Find where the given text appears and provide that cell's center as [x, y] coordinate. 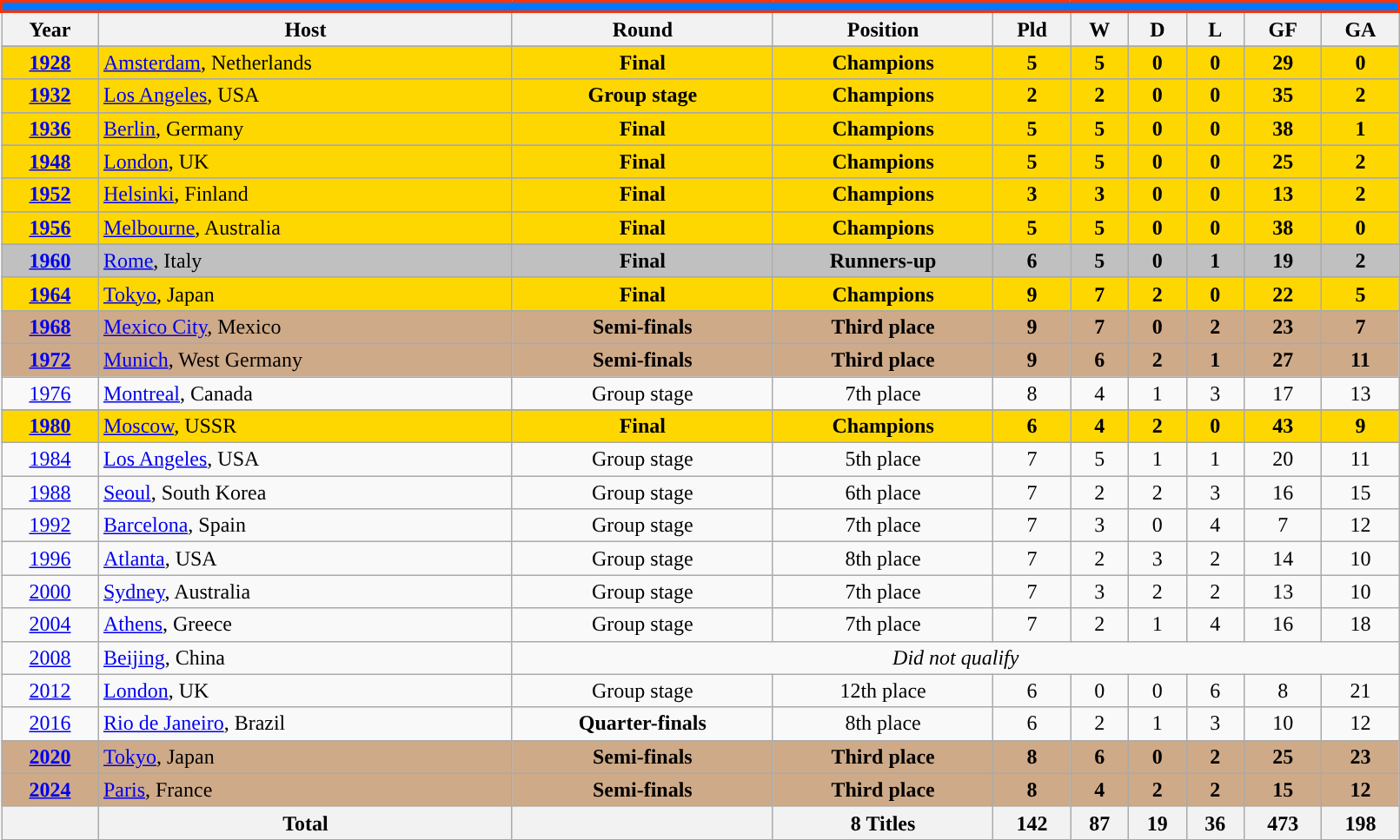
Host [305, 30]
Helsinki, Finland [305, 195]
20 [1283, 460]
Melbourne, Australia [305, 228]
1996 [50, 559]
1960 [50, 261]
6th place [883, 493]
1988 [50, 493]
Montreal, Canada [305, 394]
Runners-up [883, 261]
Athens, Greece [305, 625]
Rio de Janeiro, Brazil [305, 724]
Seoul, South Korea [305, 493]
Amsterdam, Netherlands [305, 63]
Year [50, 30]
2016 [50, 724]
36 [1215, 823]
Barcelona, Spain [305, 526]
14 [1283, 559]
8 Titles [883, 823]
Rome, Italy [305, 261]
1964 [50, 294]
Did not qualify [956, 658]
2012 [50, 691]
Pld [1032, 30]
35 [1283, 96]
GF [1283, 30]
Berlin, Germany [305, 129]
Atlanta, USA [305, 559]
18 [1361, 625]
Munich, West Germany [305, 360]
Total [305, 823]
1956 [50, 228]
1968 [50, 327]
1932 [50, 96]
2020 [50, 757]
142 [1032, 823]
29 [1283, 63]
2008 [50, 658]
Sydney, Australia [305, 592]
1972 [50, 360]
12th place [883, 691]
1936 [50, 129]
21 [1361, 691]
1992 [50, 526]
5th place [883, 460]
43 [1283, 427]
Paris, France [305, 790]
GA [1361, 30]
1984 [50, 460]
2000 [50, 592]
87 [1099, 823]
W [1099, 30]
Quarter-finals [642, 724]
1928 [50, 63]
1952 [50, 195]
Moscow, USSR [305, 427]
L [1215, 30]
473 [1283, 823]
22 [1283, 294]
Beijing, China [305, 658]
D [1158, 30]
1980 [50, 427]
1976 [50, 394]
2004 [50, 625]
17 [1283, 394]
198 [1361, 823]
1948 [50, 162]
Round [642, 30]
27 [1283, 360]
Position [883, 30]
2024 [50, 790]
Mexico City, Mexico [305, 327]
